Find where the given text appears and provide that cell's center as [X, Y] coordinate. 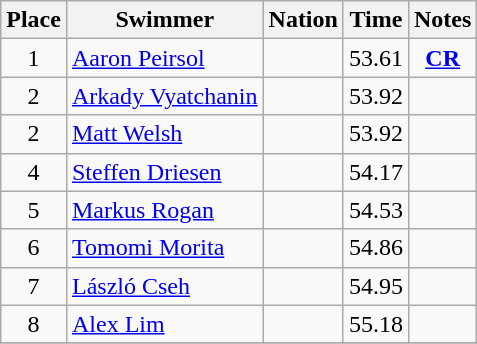
54.95 [376, 286]
6 [34, 248]
54.17 [376, 172]
5 [34, 210]
Alex Lim [164, 324]
4 [34, 172]
Swimmer [164, 20]
Arkady Vyatchanin [164, 96]
Notes [442, 20]
Tomomi Morita [164, 248]
Time [376, 20]
Aaron Peirsol [164, 58]
55.18 [376, 324]
8 [34, 324]
Steffen Driesen [164, 172]
László Cseh [164, 286]
Nation [303, 20]
1 [34, 58]
7 [34, 286]
CR [442, 58]
Markus Rogan [164, 210]
54.86 [376, 248]
53.61 [376, 58]
Matt Welsh [164, 134]
Place [34, 20]
54.53 [376, 210]
